Find where the given text appears and provide that cell's center as (X, Y) coordinate. 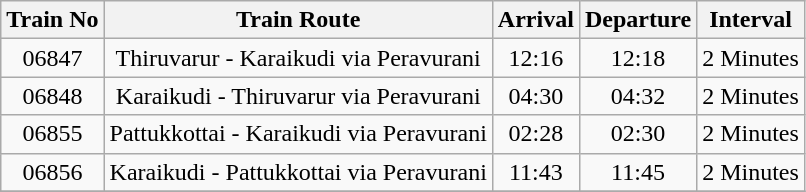
11:45 (638, 172)
06847 (52, 58)
11:43 (536, 172)
06855 (52, 134)
Train No (52, 20)
02:28 (536, 134)
02:30 (638, 134)
12:18 (638, 58)
04:32 (638, 96)
06856 (52, 172)
12:16 (536, 58)
06848 (52, 96)
Train Route (298, 20)
Karaikudi - Pattukkottai via Peravurani (298, 172)
Interval (751, 20)
Thiruvarur - Karaikudi via Peravurani (298, 58)
04:30 (536, 96)
Pattukkottai - Karaikudi via Peravurani (298, 134)
Departure (638, 20)
Arrival (536, 20)
Karaikudi - Thiruvarur via Peravurani (298, 96)
